Capture the cell that displays the provided text and extract its (X, Y) central coordinate. 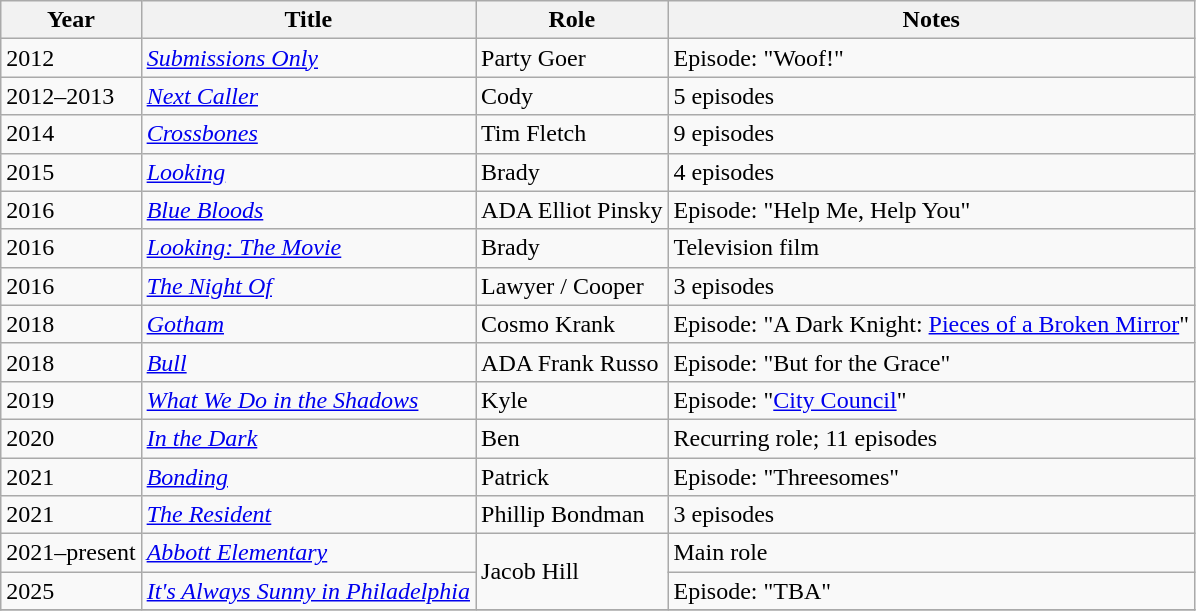
The Night Of (308, 286)
Episode: "But for the Grace" (932, 362)
Episode: "Woof!" (932, 58)
Cosmo Krank (572, 324)
Lawyer / Cooper (572, 286)
Blue Bloods (308, 210)
Year (71, 20)
Looking (308, 172)
2025 (71, 591)
Phillip Bondman (572, 515)
Abbott Elementary (308, 553)
Cody (572, 96)
Ben (572, 438)
The Resident (308, 515)
4 episodes (932, 172)
Gotham (308, 324)
Submissions Only (308, 58)
ADA Frank Russo (572, 362)
2015 (71, 172)
Crossbones (308, 134)
Kyle (572, 400)
Notes (932, 20)
5 episodes (932, 96)
2012–2013 (71, 96)
Tim Fletch (572, 134)
Role (572, 20)
It's Always Sunny in Philadelphia (308, 591)
2020 (71, 438)
Party Goer (572, 58)
Main role (932, 553)
In the Dark (308, 438)
Title (308, 20)
Episode: "A Dark Knight: Pieces of a Broken Mirror" (932, 324)
2012 (71, 58)
Episode: "TBA" (932, 591)
9 episodes (932, 134)
2021–present (71, 553)
Looking: The Movie (308, 248)
Patrick (572, 477)
Television film (932, 248)
ADA Elliot Pinsky (572, 210)
2014 (71, 134)
Bull (308, 362)
What We Do in the Shadows (308, 400)
Episode: "City Council" (932, 400)
2019 (71, 400)
Bonding (308, 477)
Jacob Hill (572, 572)
Next Caller (308, 96)
Episode: "Help Me, Help You" (932, 210)
Episode: "Threesomes" (932, 477)
Recurring role; 11 episodes (932, 438)
